Output the (X, Y) coordinate of the center of the cell containing the given text.  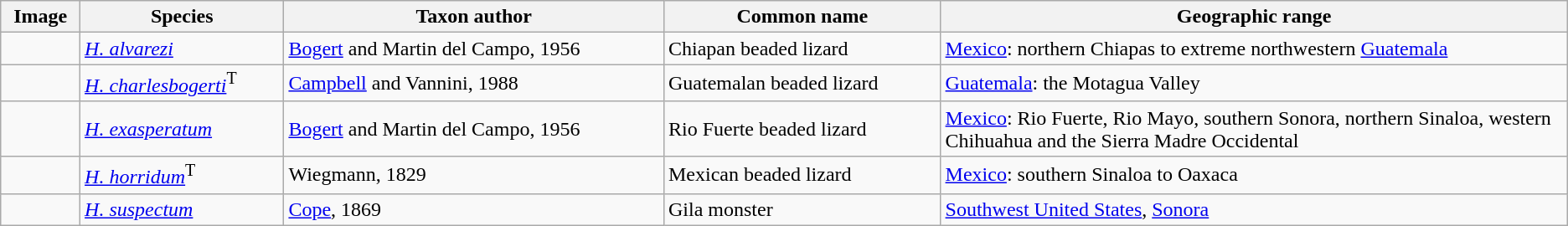
Image (40, 17)
Species (183, 17)
Rio Fuerte beaded lizard (802, 129)
Mexico: northern Chiapas to extreme northwestern Guatemala (1254, 49)
H. exasperatum (183, 129)
Mexico: Rio Fuerte, Rio Mayo, southern Sonora, northern Sinaloa, western Chihuahua and the Sierra Madre Occidental (1254, 129)
H. suspectum (183, 209)
Chiapan beaded lizard (802, 49)
H. alvarezi (183, 49)
Taxon author (474, 17)
Gila monster (802, 209)
Southwest United States, Sonora (1254, 209)
Common name (802, 17)
Cope, 1869 (474, 209)
Wiegmann, 1829 (474, 174)
Guatemalan beaded lizard (802, 84)
Mexico: southern Sinaloa to Oaxaca (1254, 174)
H. charlesbogertiT (183, 84)
H. horridumT (183, 174)
Mexican beaded lizard (802, 174)
Guatemala: the Motagua Valley (1254, 84)
Geographic range (1254, 17)
Campbell and Vannini, 1988 (474, 84)
